Extract the (X, Y) coordinate from the center of the cell holding the provided text.  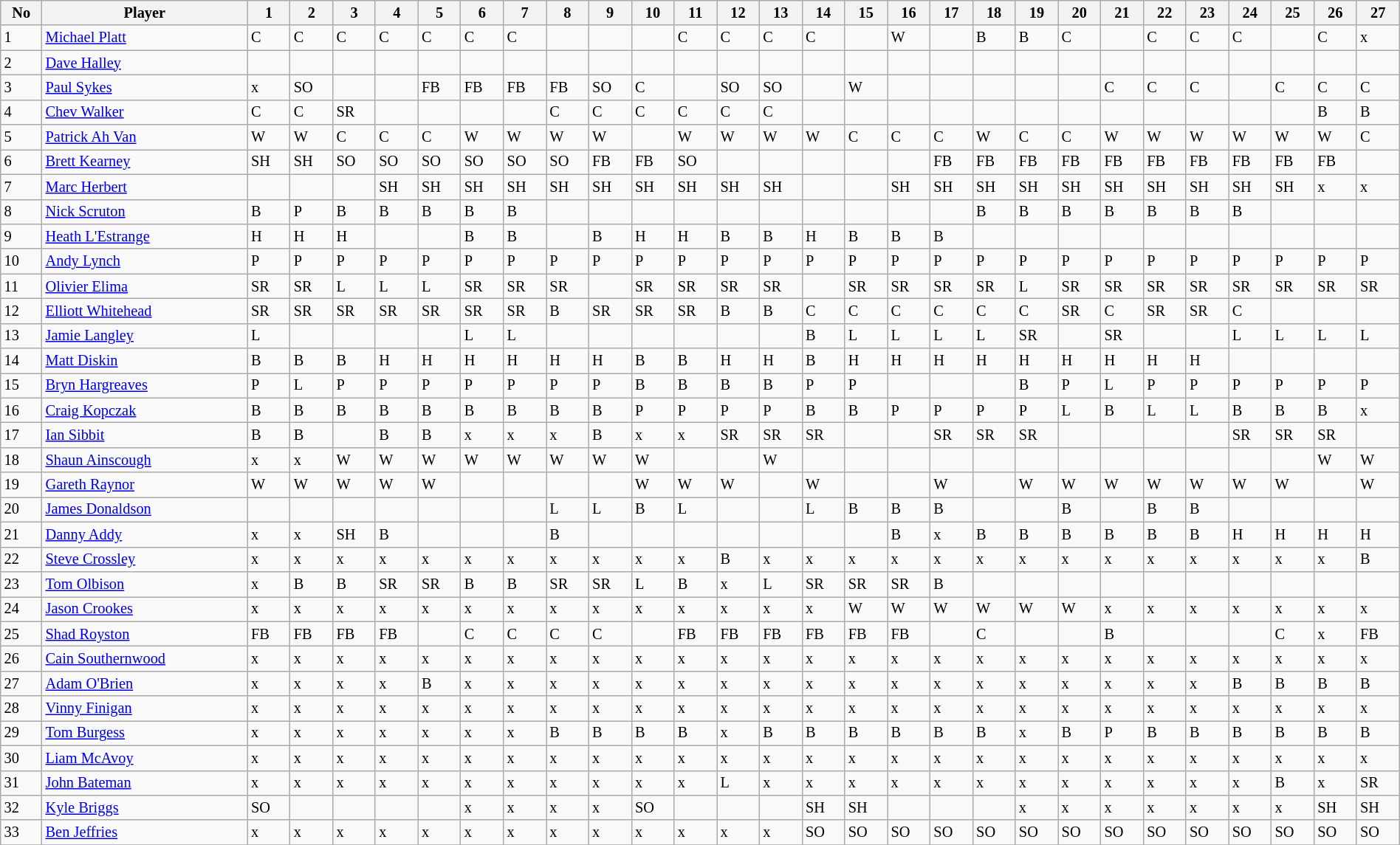
Paul Sykes (145, 87)
Steve Crossley (145, 559)
Liam McAvoy (145, 758)
Shad Royston (145, 634)
Danny Addy (145, 534)
Bryn Hargreaves (145, 385)
Nick Scruton (145, 212)
Brett Kearney (145, 162)
John Bateman (145, 783)
Cain Southernwood (145, 658)
Ian Sibbit (145, 435)
28 (21, 708)
Craig Kopczak (145, 410)
Shaun Ainscough (145, 460)
30 (21, 758)
Olivier Elima (145, 286)
Gareth Raynor (145, 485)
32 (21, 807)
James Donaldson (145, 509)
33 (21, 832)
Marc Herbert (145, 187)
Ben Jeffries (145, 832)
Jamie Langley (145, 336)
Tom Burgess (145, 733)
No (21, 13)
Elliott Whitehead (145, 311)
Jason Crookes (145, 609)
29 (21, 733)
Dave Halley (145, 63)
Tom Olbison (145, 584)
Player (145, 13)
Patrick Ah Van (145, 137)
Adam O'Brien (145, 683)
Andy Lynch (145, 261)
Chev Walker (145, 112)
Kyle Briggs (145, 807)
Heath L'Estrange (145, 236)
Matt Diskin (145, 361)
Michael Platt (145, 38)
31 (21, 783)
Vinny Finigan (145, 708)
